Identify which cell holds the provided text, then report its [x, y] central coordinate. 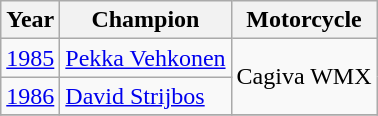
Cagiva WMX [304, 77]
Pekka Vehkonen [146, 58]
Year [30, 20]
1986 [30, 96]
1985 [30, 58]
Champion [146, 20]
Motorcycle [304, 20]
David Strijbos [146, 96]
